Detect which cell encompasses the target text, then output its [x, y] center coordinate. 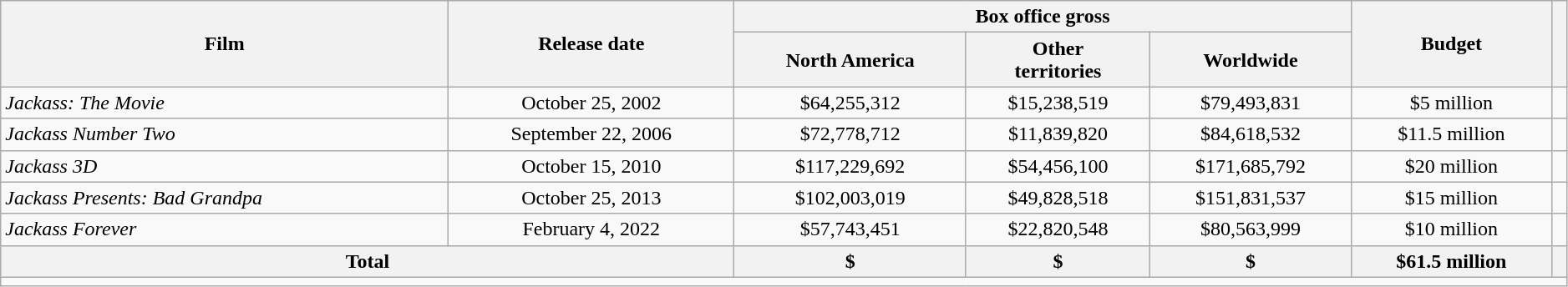
October 15, 2010 [591, 166]
October 25, 2013 [591, 198]
Release date [591, 43]
Jackass Presents: Bad Grandpa [225, 198]
Otherterritories [1058, 60]
$57,743,451 [850, 229]
$15,238,519 [1058, 103]
$117,229,692 [850, 166]
Jackass: The Movie [225, 103]
$102,003,019 [850, 198]
$11,839,820 [1058, 134]
North America [850, 60]
September 22, 2006 [591, 134]
Jackass Number Two [225, 134]
October 25, 2002 [591, 103]
$11.5 million [1451, 134]
$84,618,532 [1251, 134]
$79,493,831 [1251, 103]
$10 million [1451, 229]
$61.5 million [1451, 261]
$64,255,312 [850, 103]
Total [368, 261]
$20 million [1451, 166]
Box office gross [1043, 17]
February 4, 2022 [591, 229]
Jackass 3D [225, 166]
Budget [1451, 43]
Worldwide [1251, 60]
$151,831,537 [1251, 198]
$54,456,100 [1058, 166]
$171,685,792 [1251, 166]
$80,563,999 [1251, 229]
$15 million [1451, 198]
Film [225, 43]
$49,828,518 [1058, 198]
$72,778,712 [850, 134]
Jackass Forever [225, 229]
$22,820,548 [1058, 229]
$5 million [1451, 103]
